Detect which cell encompasses the target text, then output its [x, y] center coordinate. 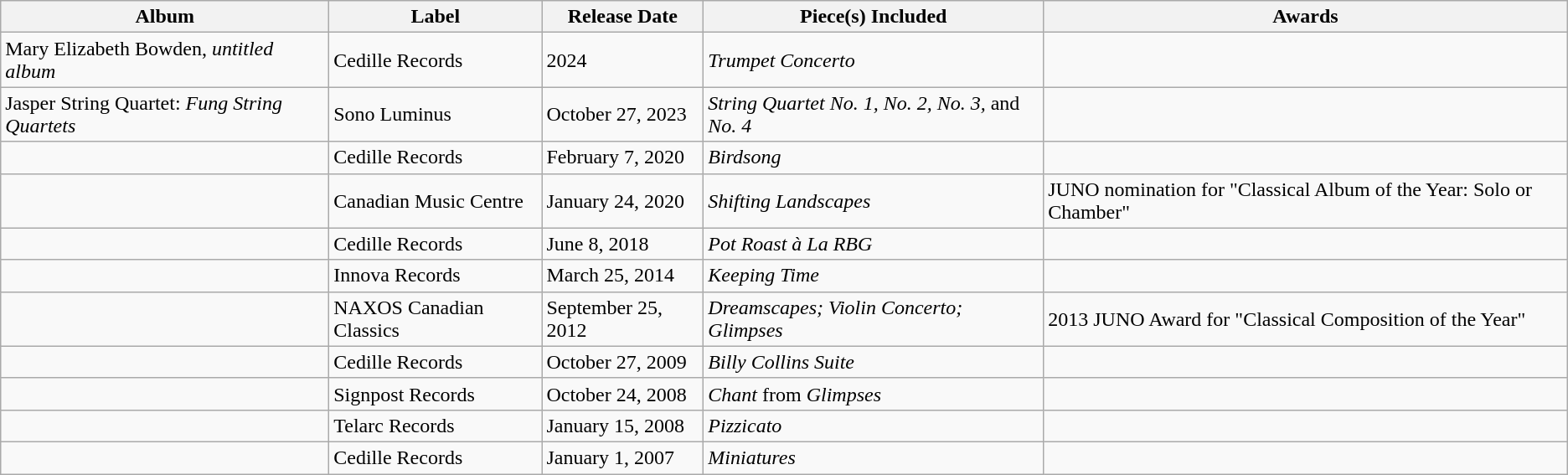
String Quartet No. 1, No. 2, No. 3, and No. 4 [874, 114]
Mary Elizabeth Bowden, untitled album [165, 60]
Signpost Records [436, 394]
October 24, 2008 [623, 394]
January 15, 2008 [623, 426]
Sono Luminus [436, 114]
JUNO nomination for "Classical Album of the Year: Solo or Chamber" [1306, 201]
Innova Records [436, 276]
Jasper String Quartet: Fung String Quartets [165, 114]
September 25, 2012 [623, 318]
Piece(s) Included [874, 17]
Label [436, 17]
March 25, 2014 [623, 276]
2024 [623, 60]
Canadian Music Centre [436, 201]
Keeping Time [874, 276]
February 7, 2020 [623, 157]
Shifting Landscapes [874, 201]
January 24, 2020 [623, 201]
June 8, 2018 [623, 244]
October 27, 2009 [623, 362]
Dreamscapes; Violin Concerto; Glimpses [874, 318]
Album [165, 17]
NAXOS Canadian Classics [436, 318]
Awards [1306, 17]
Pizzicato [874, 426]
Telarc Records [436, 426]
2013 JUNO Award for "Classical Composition of the Year" [1306, 318]
Chant from Glimpses [874, 394]
Pot Roast à La RBG [874, 244]
Trumpet Concerto [874, 60]
Birdsong [874, 157]
October 27, 2023 [623, 114]
Billy Collins Suite [874, 362]
January 1, 2007 [623, 457]
Miniatures [874, 457]
Release Date [623, 17]
